Pinpoint the cell where the given text exists, returning its [x, y] midpoint coordinate. 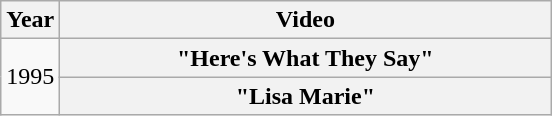
Year [30, 20]
Video [306, 20]
"Here's What They Say" [306, 58]
"Lisa Marie" [306, 96]
1995 [30, 77]
